Find where the given text appears and provide that cell's center as [X, Y] coordinate. 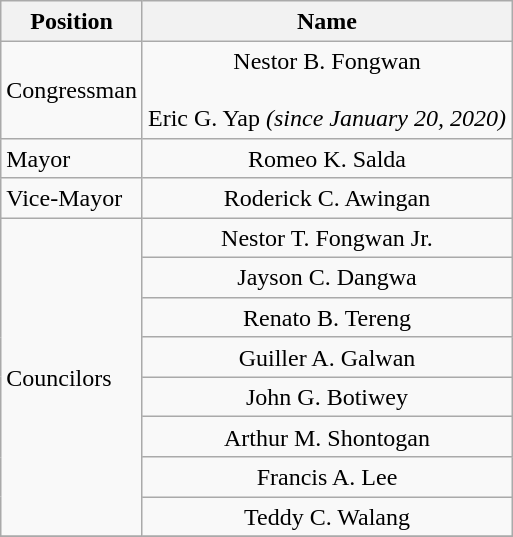
Nestor B. FongwanEric G. Yap (since January 20, 2020) [326, 90]
Nestor T. Fongwan Jr. [326, 238]
Guiller A. Galwan [326, 357]
Francis A. Lee [326, 477]
Position [72, 21]
Jayson C. Dangwa [326, 278]
Vice-Mayor [72, 198]
John G. Botiwey [326, 397]
Teddy C. Walang [326, 517]
Mayor [72, 158]
Councilors [72, 378]
Renato B. Tereng [326, 317]
Congressman [72, 90]
Roderick C. Awingan [326, 198]
Arthur M. Shontogan [326, 437]
Name [326, 21]
Romeo K. Salda [326, 158]
